Provide the [x, y] coordinate of the cell's center where the given text is located.  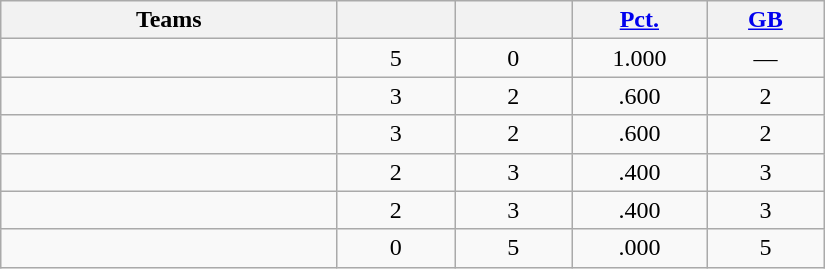
— [766, 58]
Teams [169, 20]
.000 [639, 248]
1.000 [639, 58]
GB [766, 20]
Pct. [639, 20]
